Scan for the cell matching the given text and deliver its (x, y) coordinate at center. 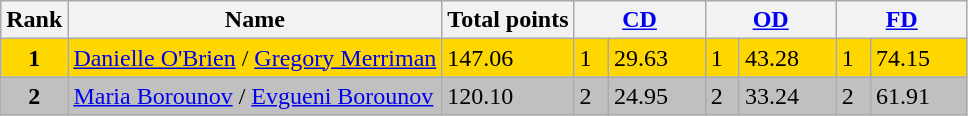
Rank (34, 20)
Total points (508, 20)
43.28 (788, 58)
33.24 (788, 96)
OD (770, 20)
74.15 (918, 58)
147.06 (508, 58)
FD (902, 20)
Maria Borounov / Evgueni Borounov (255, 96)
Name (255, 20)
120.10 (508, 96)
29.63 (656, 58)
24.95 (656, 96)
61.91 (918, 96)
CD (640, 20)
Danielle O'Brien / Gregory Merriman (255, 58)
